Pinpoint the cell where the given text exists, returning its [x, y] midpoint coordinate. 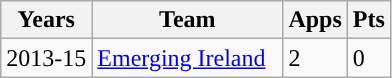
Emerging Ireland [188, 58]
2013-15 [46, 58]
Years [46, 20]
Apps [315, 20]
Pts [368, 20]
2 [315, 58]
0 [368, 58]
Team [188, 20]
